Capture the cell that displays the provided text and extract its (x, y) central coordinate. 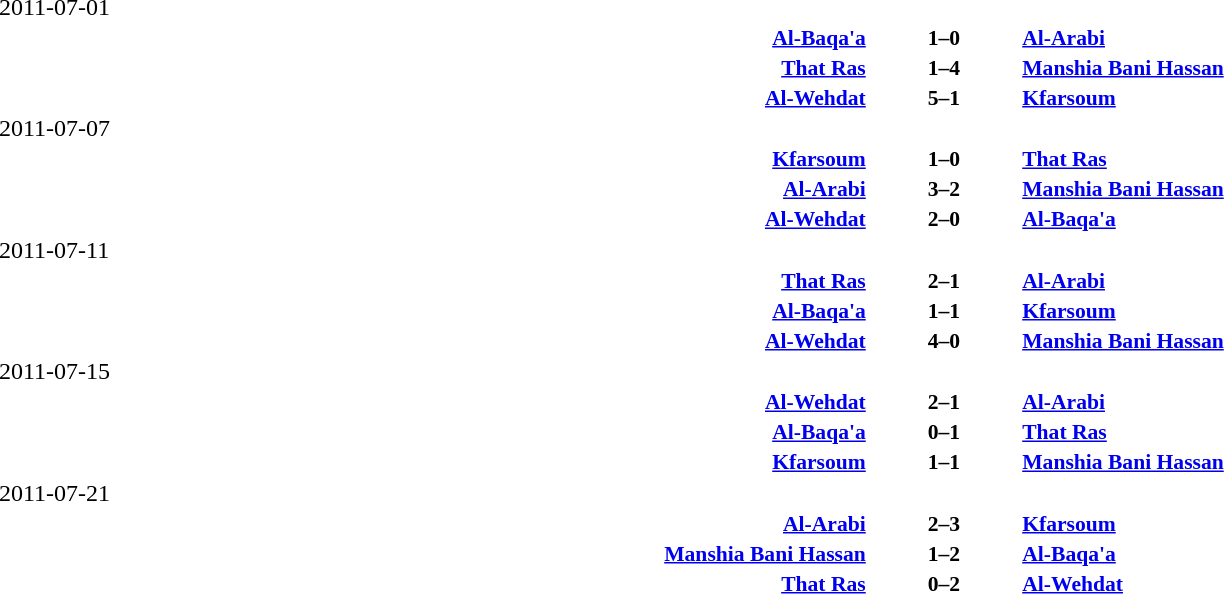
0–1 (944, 432)
2–0 (944, 219)
1–2 (944, 554)
3–2 (944, 189)
2–3 (944, 524)
1–4 (944, 68)
4–0 (944, 340)
5–1 (944, 98)
